Return [X, Y] of the center of cell containing provided text 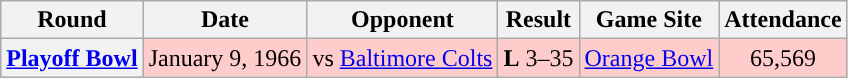
Opponent [402, 20]
Attendance [783, 20]
Round [72, 20]
Playoff Bowl [72, 58]
January 9, 1966 [225, 58]
65,569 [783, 58]
L 3–35 [538, 58]
vs Baltimore Colts [402, 58]
Result [538, 20]
Orange Bowl [649, 58]
Game Site [649, 20]
Date [225, 20]
